Locate the cell with the specified text and output its (X, Y) center coordinate. 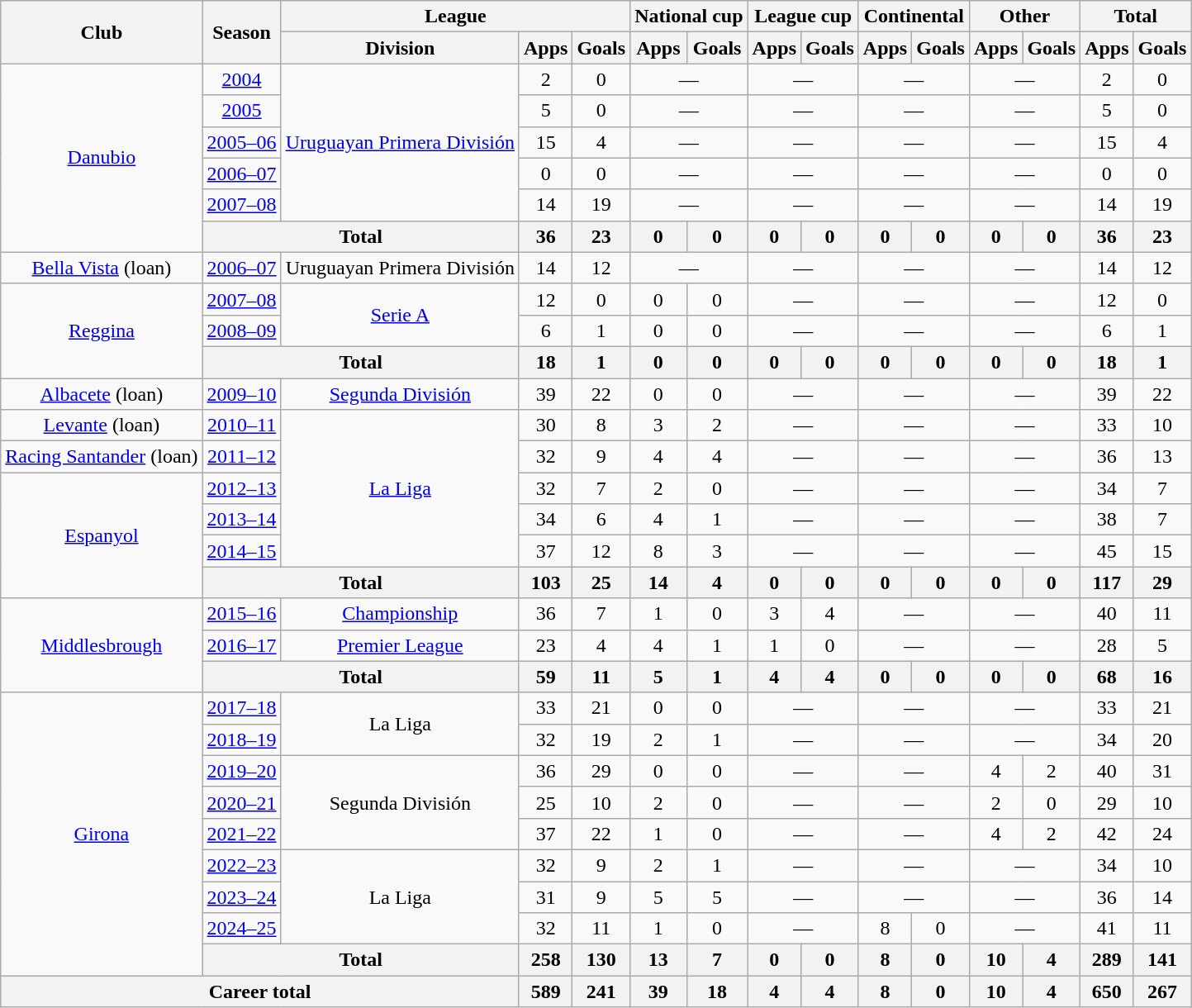
45 (1107, 551)
Premier League (400, 645)
16 (1162, 677)
2020–21 (241, 802)
League (456, 17)
289 (1107, 960)
2016–17 (241, 645)
2013–14 (241, 520)
28 (1107, 645)
20 (1162, 739)
2024–25 (241, 929)
30 (545, 426)
2012–13 (241, 488)
Levante (loan) (102, 426)
2019–20 (241, 771)
141 (1162, 960)
2009–10 (241, 394)
38 (1107, 520)
130 (601, 960)
Other (1024, 17)
Danubio (102, 158)
Reggina (102, 330)
Racing Santander (loan) (102, 457)
Season (241, 32)
League cup (803, 17)
2014–15 (241, 551)
Bella Vista (loan) (102, 268)
2008–09 (241, 330)
2010–11 (241, 426)
41 (1107, 929)
Middlesbrough (102, 645)
2005 (241, 111)
2015–16 (241, 614)
Career total (260, 991)
650 (1107, 991)
24 (1162, 834)
59 (545, 677)
42 (1107, 834)
Club (102, 32)
2011–12 (241, 457)
Girona (102, 834)
117 (1107, 582)
103 (545, 582)
2018–19 (241, 739)
241 (601, 991)
2023–24 (241, 896)
2017–18 (241, 708)
Serie A (400, 315)
Continental (914, 17)
2021–22 (241, 834)
Albacete (loan) (102, 394)
Espanyol (102, 535)
2004 (241, 79)
Championship (400, 614)
258 (545, 960)
Division (400, 48)
National cup (689, 17)
68 (1107, 677)
2022–23 (241, 865)
2005–06 (241, 142)
267 (1162, 991)
589 (545, 991)
